Provide the (X, Y) coordinate of the cell's center where the given text is located.  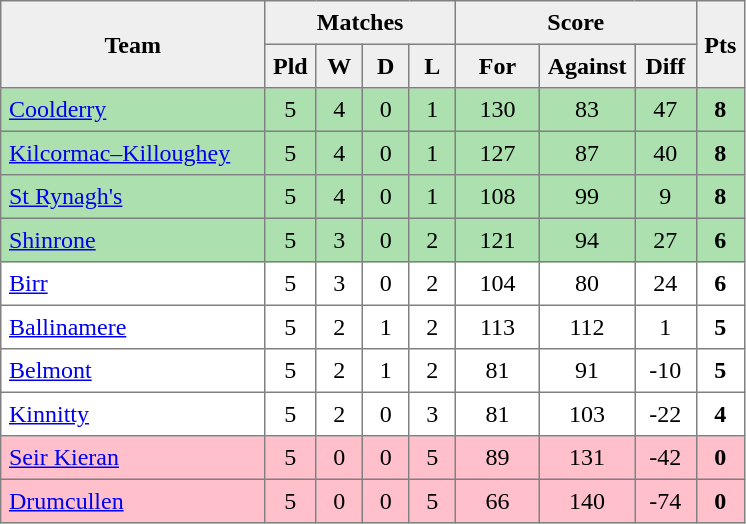
89 (497, 458)
St Rynagh's (133, 197)
131 (586, 458)
80 (586, 284)
L (432, 66)
Coolderry (133, 110)
140 (586, 501)
Ballinamere (133, 327)
Birr (133, 284)
For (497, 66)
-22 (666, 414)
Drumcullen (133, 501)
Seir Kieran (133, 458)
Kilcormac–Killoughey (133, 153)
-42 (666, 458)
Pld (290, 66)
-74 (666, 501)
24 (666, 284)
Belmont (133, 371)
Kinnitty (133, 414)
66 (497, 501)
-10 (666, 371)
9 (666, 197)
47 (666, 110)
Pts (720, 44)
121 (497, 240)
Against (586, 66)
Shinrone (133, 240)
83 (586, 110)
112 (586, 327)
103 (586, 414)
130 (497, 110)
W (339, 66)
Score (576, 23)
Team (133, 44)
27 (666, 240)
94 (586, 240)
D (385, 66)
91 (586, 371)
113 (497, 327)
40 (666, 153)
87 (586, 153)
99 (586, 197)
108 (497, 197)
104 (497, 284)
Diff (666, 66)
127 (497, 153)
Matches (360, 23)
